Scan for the cell matching the given text and deliver its [X, Y] coordinate at center. 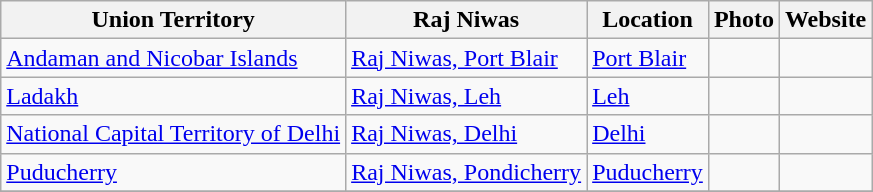
Raj Niwas, Leh [466, 96]
Raj Niwas, Pondicherry [466, 172]
Raj Niwas, Delhi [466, 134]
Website [825, 20]
Raj Niwas, Port Blair [466, 58]
Location [648, 20]
Andaman and Nicobar Islands [174, 58]
Port Blair [648, 58]
Raj Niwas [466, 20]
Delhi [648, 134]
Photo [744, 20]
National Capital Territory of Delhi [174, 134]
Leh [648, 96]
Ladakh [174, 96]
Union Territory [174, 20]
